Determine the [X, Y] coordinate at the center of the cell enclosing the given text.  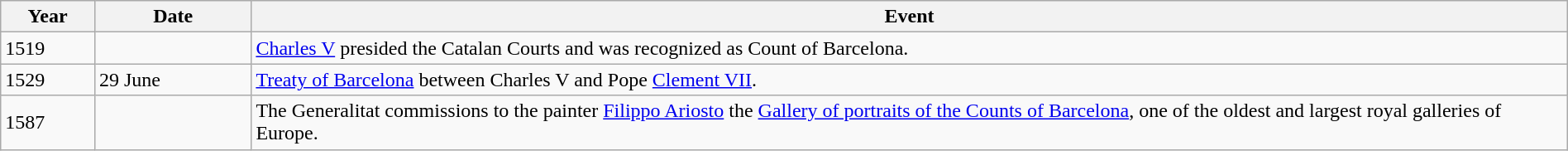
Charles V presided the Catalan Courts and was recognized as Count of Barcelona. [910, 48]
Treaty of Barcelona between Charles V and Pope Clement VII. [910, 80]
29 June [172, 80]
Event [910, 17]
Date [172, 17]
1587 [48, 123]
1529 [48, 80]
1519 [48, 48]
Year [48, 17]
